Capture the cell that displays the provided text and extract its (X, Y) central coordinate. 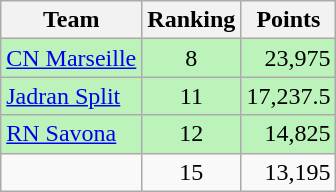
23,975 (288, 58)
CN Marseille (72, 58)
13,195 (288, 172)
8 (192, 58)
15 (192, 172)
Jadran Split (72, 96)
12 (192, 134)
17,237.5 (288, 96)
Team (72, 20)
Points (288, 20)
RN Savona (72, 134)
Ranking (192, 20)
14,825 (288, 134)
11 (192, 96)
